From the cell containing the given text, extract its center point as [X, Y] coordinate. 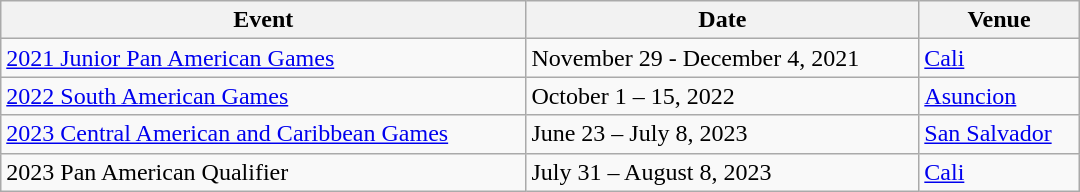
Venue [999, 20]
October 1 – 15, 2022 [722, 96]
2022 South American Games [264, 96]
June 23 – July 8, 2023 [722, 134]
2023 Pan American Qualifier [264, 172]
San Salvador [999, 134]
2023 Central American and Caribbean Games [264, 134]
2021 Junior Pan American Games [264, 58]
July 31 – August 8, 2023 [722, 172]
Asuncion [999, 96]
November 29 - December 4, 2021 [722, 58]
Date [722, 20]
Event [264, 20]
